Return the [X, Y] coordinate for the center point of the cell that contains the specified text.  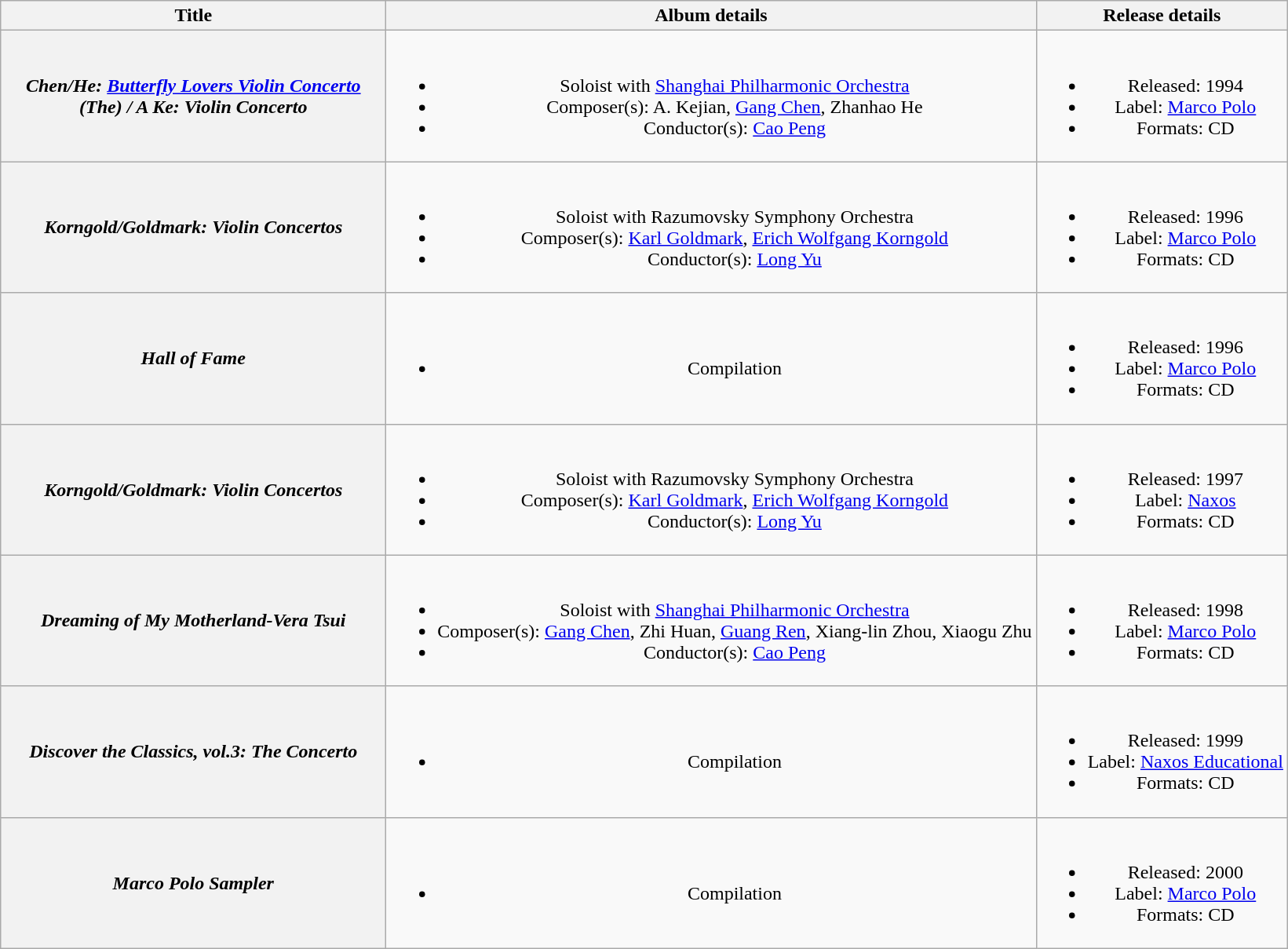
Hall of Fame [193, 358]
Soloist with Shanghai Philharmonic OrchestraComposer(s): Gang Chen, Zhi Huan, Guang Ren, Xiang-lin Zhou, Xiaogu ZhuConductor(s): Cao Peng [711, 620]
Album details [711, 16]
Title [193, 16]
Soloist with Shanghai Philharmonic OrchestraComposer(s): A. Kejian, Gang Chen, Zhanhao HeConductor(s): Cao Peng [711, 96]
Released: 1998Label: Marco PoloFormats: CD [1162, 620]
Release details [1162, 16]
Discover the Classics, vol.3: The Concerto [193, 752]
Chen/He: Butterfly Lovers Violin Concerto (The) / A Ke: Violin Concerto [193, 96]
Dreaming of My Motherland-Vera Tsui [193, 620]
Released: 2000Label: Marco PoloFormats: CD [1162, 882]
Released: 1994Label: Marco PoloFormats: CD [1162, 96]
Released: 1997Label: NaxosFormats: CD [1162, 490]
Released: 1999Label: Naxos EducationalFormats: CD [1162, 752]
Marco Polo Sampler [193, 882]
